Capture the cell that displays the provided text and extract its [X, Y] central coordinate. 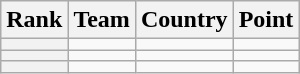
Rank [34, 20]
Country [184, 20]
Team [102, 20]
Point [266, 20]
